Provide the [x, y] coordinate of the cell's center where the given text is located.  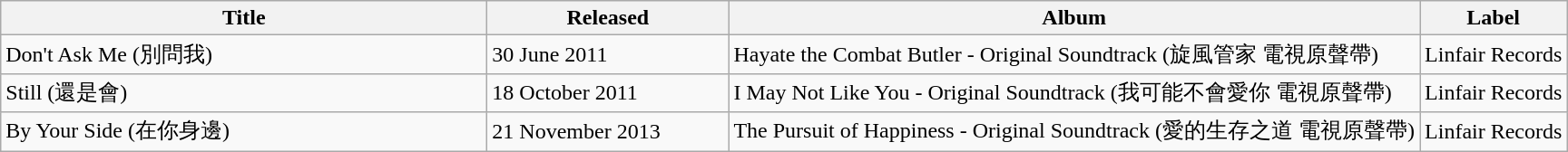
30 June 2011 [608, 54]
I May Not Like You - Original Soundtrack (我可能不會愛你 電視原聲帶) [1074, 92]
18 October 2011 [608, 92]
The Pursuit of Happiness - Original Soundtrack (愛的生存之道 電視原聲帶) [1074, 132]
Title [244, 18]
Released [608, 18]
Label [1494, 18]
Don't Ask Me (別問我) [244, 54]
By Your Side (在你身邊) [244, 132]
Still (還是會) [244, 92]
21 November 2013 [608, 132]
Album [1074, 18]
Hayate the Combat Butler - Original Soundtrack (旋風管家 電視原聲帶) [1074, 54]
